Return the (X, Y) coordinate for the center point of the cell that contains the specified text.  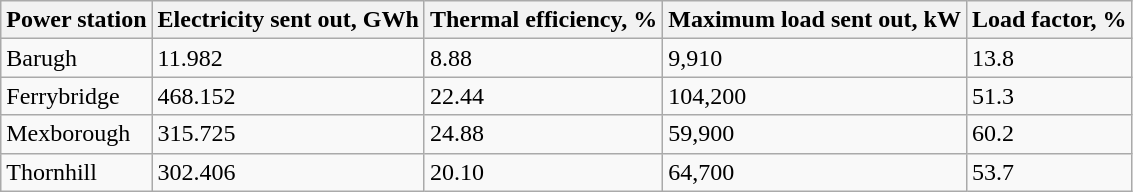
Barugh (76, 58)
104,200 (815, 96)
8.88 (543, 58)
Ferrybridge (76, 96)
24.88 (543, 134)
22.44 (543, 96)
59,900 (815, 134)
Thermal efficiency, % (543, 20)
302.406 (288, 172)
315.725 (288, 134)
Load factor, % (1049, 20)
Mexborough (76, 134)
64,700 (815, 172)
13.8 (1049, 58)
Maximum load sent out, kW (815, 20)
Electricity sent out, GWh (288, 20)
9,910 (815, 58)
53.7 (1049, 172)
60.2 (1049, 134)
Thornhill (76, 172)
11.982 (288, 58)
20.10 (543, 172)
468.152 (288, 96)
Power station (76, 20)
51.3 (1049, 96)
